Determine the [x, y] coordinate at the center of the cell enclosing the given text.  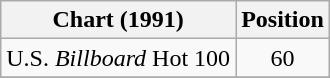
U.S. Billboard Hot 100 [118, 58]
Position [283, 20]
60 [283, 58]
Chart (1991) [118, 20]
